From the cell containing the given text, extract its center point as (X, Y) coordinate. 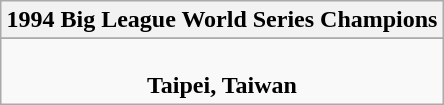
1994 Big League World Series Champions (222, 20)
Taipei, Taiwan (222, 72)
